Provide the [x, y] coordinate of the cell's center where the given text is located.  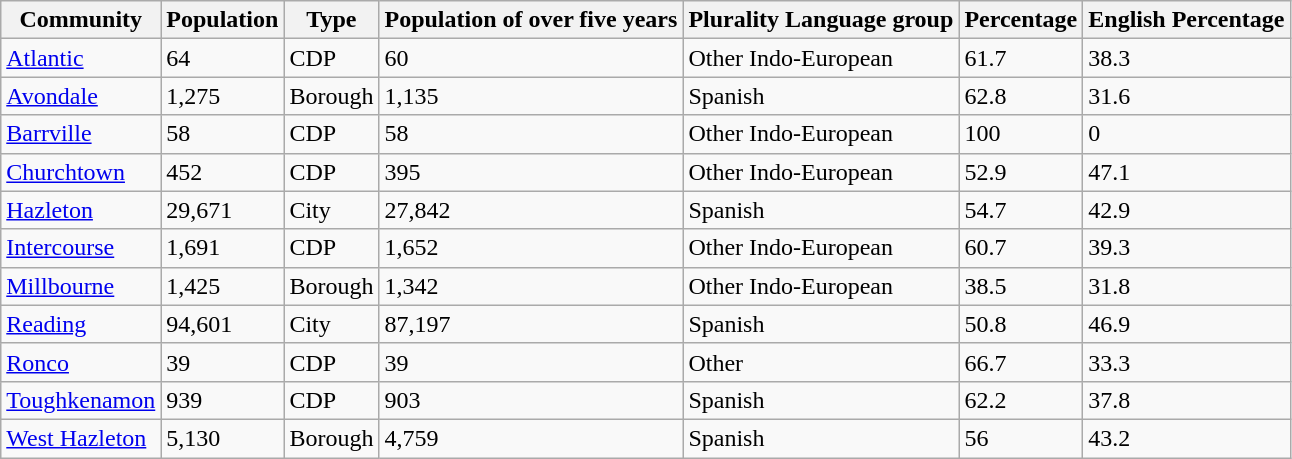
1,135 [531, 96]
94,601 [222, 324]
47.1 [1186, 172]
Intercourse [81, 248]
31.8 [1186, 286]
Barrville [81, 134]
50.8 [1021, 324]
Community [81, 20]
Type [332, 20]
5,130 [222, 438]
61.7 [1021, 58]
39.3 [1186, 248]
66.7 [1021, 362]
Ronco [81, 362]
1,652 [531, 248]
42.9 [1186, 210]
4,759 [531, 438]
29,671 [222, 210]
33.3 [1186, 362]
395 [531, 172]
27,842 [531, 210]
1,342 [531, 286]
939 [222, 400]
62.2 [1021, 400]
62.8 [1021, 96]
37.8 [1186, 400]
Population of over five years [531, 20]
38.3 [1186, 58]
60 [531, 58]
60.7 [1021, 248]
Millbourne [81, 286]
46.9 [1186, 324]
56 [1021, 438]
1,275 [222, 96]
Avondale [81, 96]
West Hazleton [81, 438]
1,691 [222, 248]
100 [1021, 134]
903 [531, 400]
Toughkenamon [81, 400]
0 [1186, 134]
Reading [81, 324]
452 [222, 172]
54.7 [1021, 210]
Hazleton [81, 210]
31.6 [1186, 96]
87,197 [531, 324]
Population [222, 20]
52.9 [1021, 172]
Other [821, 362]
1,425 [222, 286]
38.5 [1021, 286]
64 [222, 58]
Atlantic [81, 58]
Percentage [1021, 20]
Churchtown [81, 172]
Plurality Language group [821, 20]
English Percentage [1186, 20]
43.2 [1186, 438]
